Detect which cell encompasses the target text, then output its (X, Y) center coordinate. 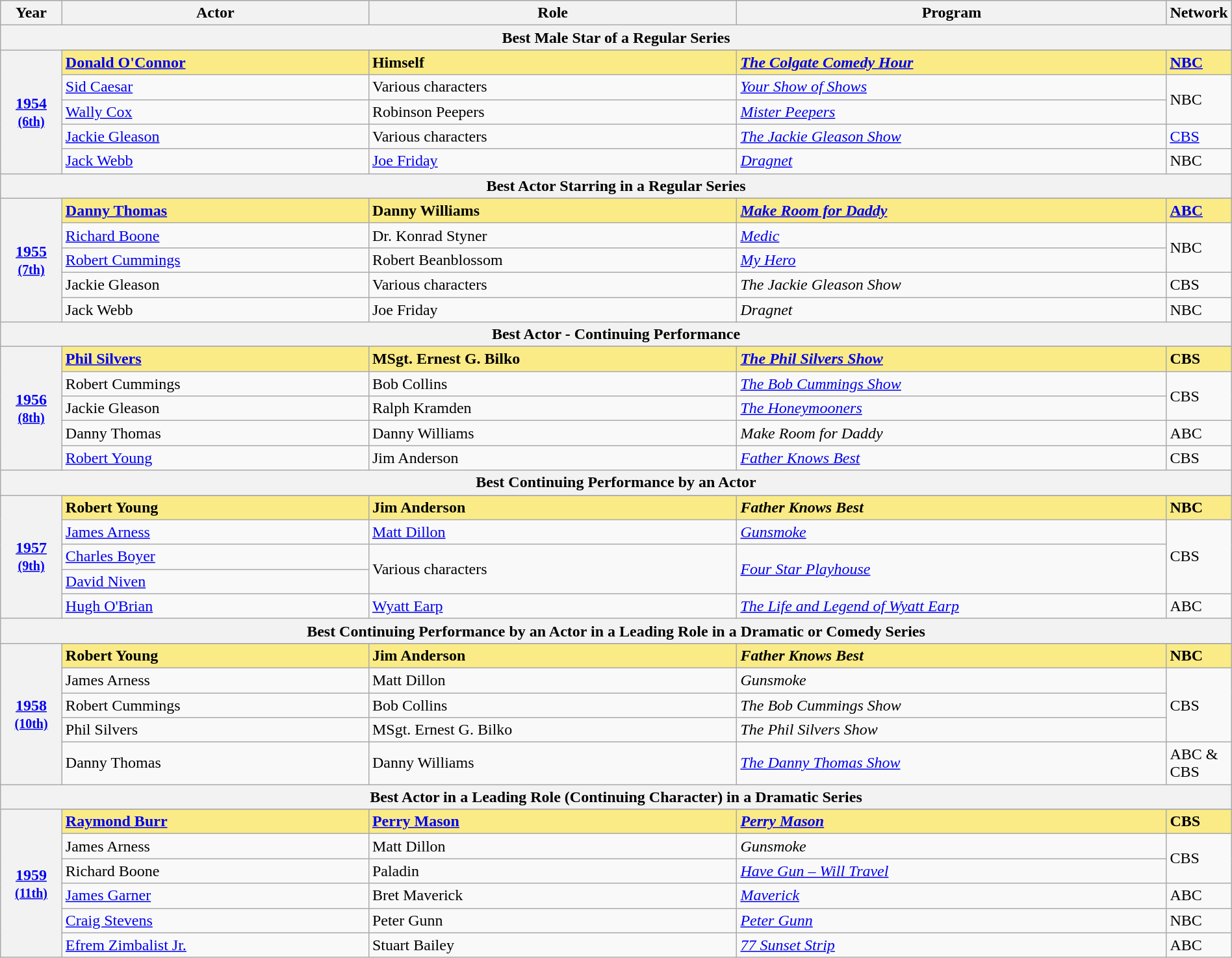
Your Show of Shows (951, 87)
Best Actor - Continuing Performance (616, 334)
Charles Boyer (215, 557)
Hugh O'Brian (215, 606)
Mister Peepers (951, 112)
Robinson Peepers (552, 112)
Raymond Burr (215, 822)
The Danny Thomas Show (951, 764)
Best Actor Starring in a Regular Series (616, 186)
Maverick (951, 896)
Medic (951, 235)
Bret Maverick (552, 896)
Wally Cox (215, 112)
1956(8th) (31, 409)
Role (552, 13)
The Colgate Comedy Hour (951, 62)
Craig Stevens (215, 920)
Ralph Kramden (552, 409)
Stuart Bailey (552, 945)
Best Continuing Performance by an Actor in a Leading Role in a Dramatic or Comedy Series (616, 631)
Four Star Playhouse (951, 569)
1958(10th) (31, 713)
James Garner (215, 896)
Dr. Konrad Styner (552, 235)
1957(9th) (31, 557)
Donald O'Connor (215, 62)
Network (1199, 13)
Best Male Star of a Regular Series (616, 38)
Actor (215, 13)
Wyatt Earp (552, 606)
The Honeymooners (951, 409)
Efrem Zimbalist Jr. (215, 945)
The Life and Legend of Wyatt Earp (951, 606)
David Niven (215, 581)
77 Sunset Strip (951, 945)
Have Gun – Will Travel (951, 871)
My Hero (951, 260)
1959(11th) (31, 883)
Best Continuing Performance by an Actor (616, 483)
Year (31, 13)
ABC & CBS (1199, 764)
Best Actor in a Leading Role (Continuing Character) in a Dramatic Series (616, 797)
1955(7th) (31, 260)
Sid Caesar (215, 87)
Robert Beanblossom (552, 260)
1954(6th) (31, 112)
Himself (552, 62)
Paladin (552, 871)
Program (951, 13)
